Pinpoint the cell where the given text exists, returning its [x, y] midpoint coordinate. 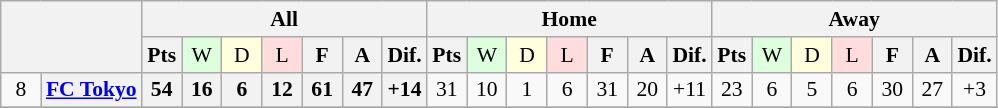
FC Tokyo [92, 90]
27 [932, 90]
20 [647, 90]
47 [362, 90]
54 [162, 90]
+11 [689, 90]
10 [487, 90]
+14 [404, 90]
+3 [974, 90]
16 [202, 90]
12 [282, 90]
30 [892, 90]
1 [527, 90]
All [284, 19]
23 [732, 90]
Home [570, 19]
Away [854, 19]
8 [21, 90]
61 [322, 90]
5 [812, 90]
